Output the (x, y) coordinate of the center of the cell containing the given text.  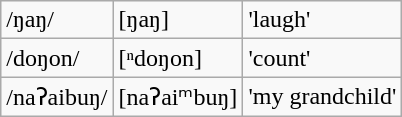
[ŋaŋ] (178, 20)
[ⁿdoŋon] (178, 58)
/naʔaibuŋ/ (57, 97)
'laugh' (322, 20)
'my grandchild' (322, 97)
/doŋon/ (57, 58)
/ŋaŋ/ (57, 20)
'count' (322, 58)
[naʔaiᵐbuŋ] (178, 97)
